Determine the [X, Y] coordinate at the center of the cell enclosing the given text.  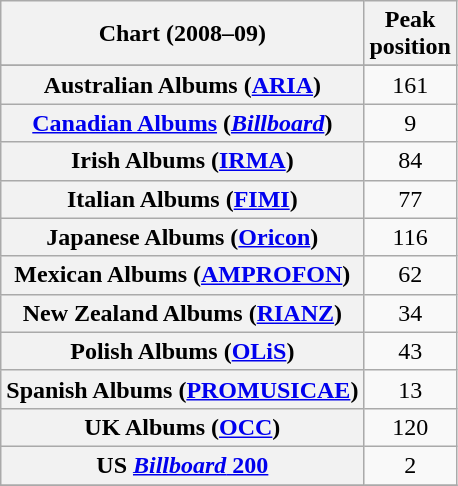
34 [410, 313]
Australian Albums (ARIA) [182, 85]
US Billboard 200 [182, 465]
120 [410, 427]
UK Albums (OCC) [182, 427]
84 [410, 161]
New Zealand Albums (RIANZ) [182, 313]
77 [410, 199]
62 [410, 275]
13 [410, 389]
Chart (2008–09) [182, 34]
Japanese Albums (Oricon) [182, 237]
Canadian Albums (Billboard) [182, 123]
Spanish Albums (PROMUSICAE) [182, 389]
9 [410, 123]
161 [410, 85]
43 [410, 351]
116 [410, 237]
Peakposition [410, 34]
Irish Albums (IRMA) [182, 161]
Polish Albums (OLiS) [182, 351]
Italian Albums (FIMI) [182, 199]
2 [410, 465]
Mexican Albums (AMPROFON) [182, 275]
